Return (X, Y) of the center of cell containing provided text 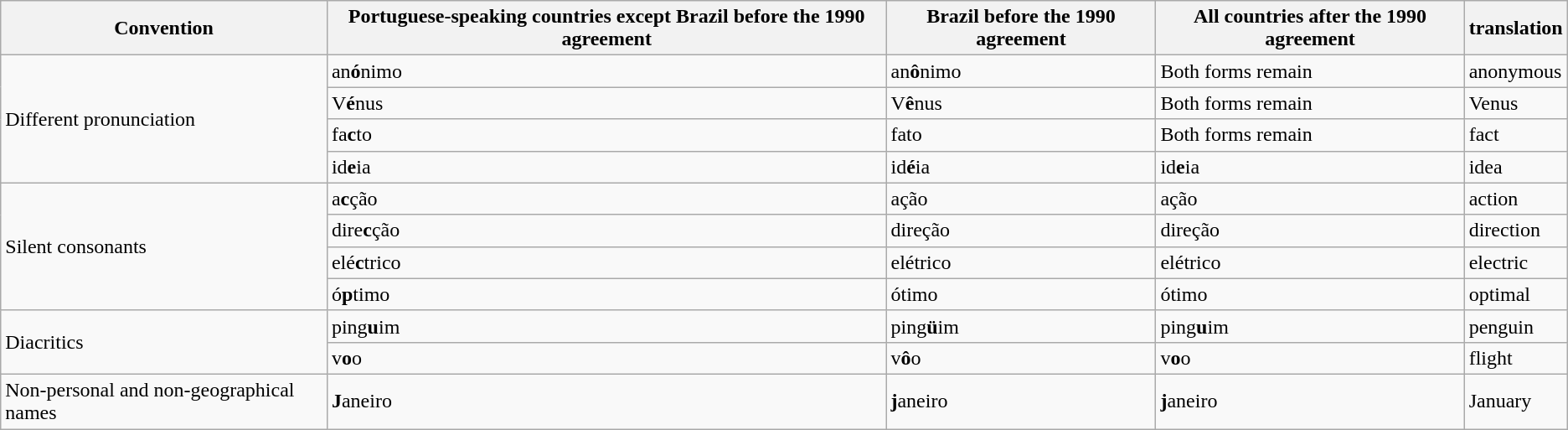
anonymous (1516, 71)
Portuguese-speaking countries except Brazil before the 1990 agreement (606, 28)
fact (1516, 135)
Different pronunciation (164, 119)
Diacritics (164, 342)
January (1516, 401)
translation (1516, 28)
idea (1516, 167)
Janeiro (606, 401)
All countries after the 1990 agreement (1310, 28)
idéia (1021, 167)
action (1516, 199)
fato (1021, 135)
facto (606, 135)
Brazil before the 1990 agreement (1021, 28)
flight (1516, 358)
direcção (606, 231)
acção (606, 199)
Non-personal and non-geographical names (164, 401)
vôo (1021, 358)
anónimo (606, 71)
anônimo (1021, 71)
Venus (1516, 103)
óptimo (606, 294)
penguin (1516, 326)
Vênus (1021, 103)
Silent consonants (164, 246)
optimal (1516, 294)
eléctrico (606, 262)
pingüim (1021, 326)
direction (1516, 231)
Vénus (606, 103)
electric (1516, 262)
Convention (164, 28)
